Detect which cell encompasses the target text, then output its (x, y) center coordinate. 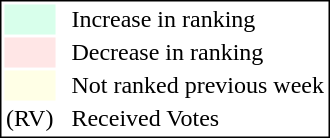
Not ranked previous week (198, 85)
Increase in ranking (198, 19)
Received Votes (198, 119)
(RV) (29, 119)
Decrease in ranking (198, 53)
